For the text-containing cell, return its midpoint in (X, Y) coordinate format. 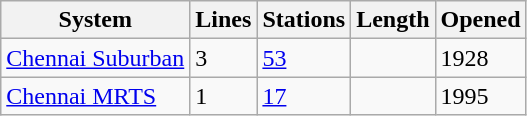
Opened (480, 20)
Stations (304, 20)
Chennai Suburban (96, 58)
3 (224, 58)
1995 (480, 96)
Chennai MRTS (96, 96)
53 (304, 58)
Lines (224, 20)
17 (304, 96)
Length (393, 20)
System (96, 20)
1 (224, 96)
1928 (480, 58)
